For the text-containing cell, return its midpoint in (X, Y) coordinate format. 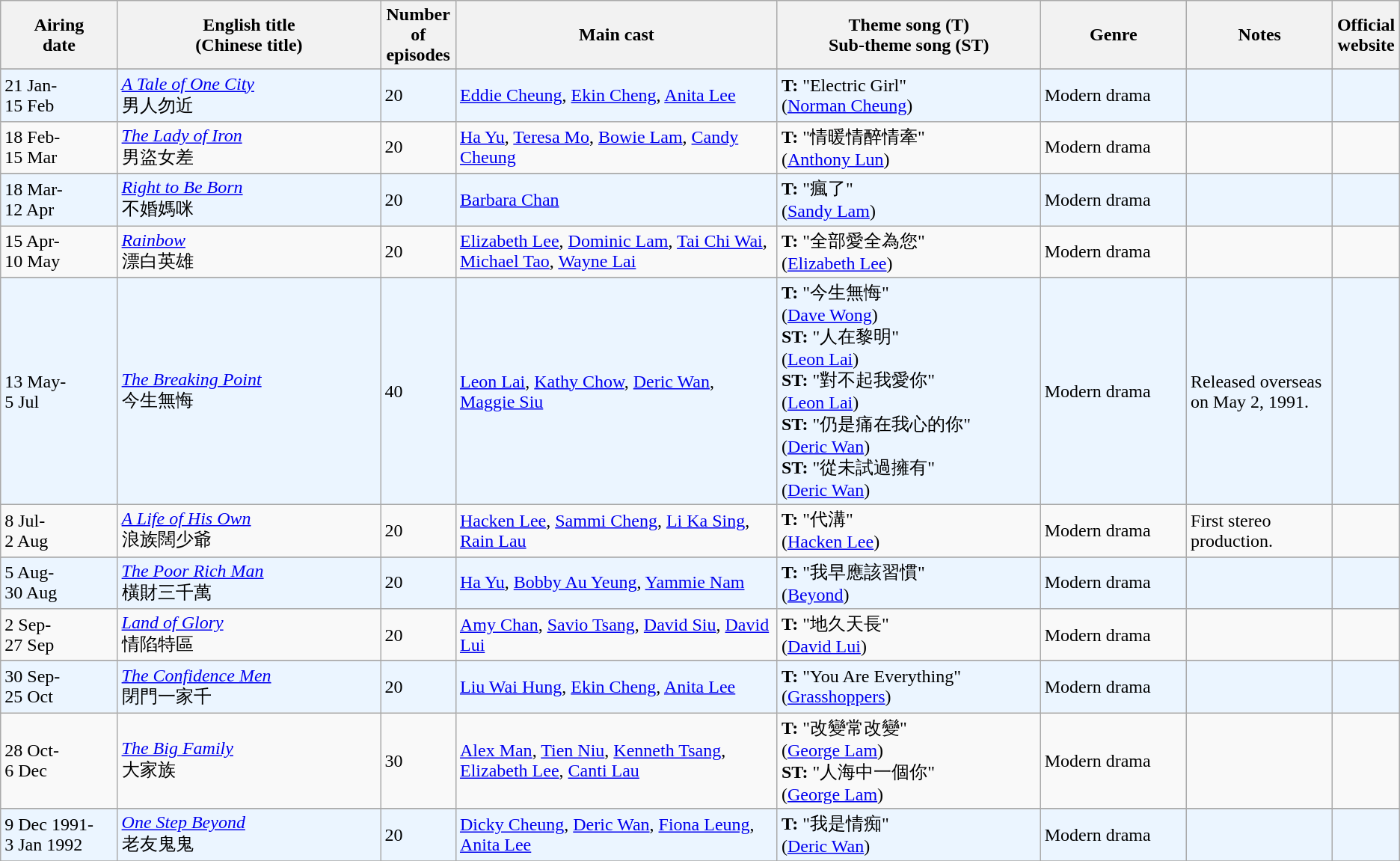
The Big Family 大家族 (249, 761)
T: "改變常改變" (George Lam)ST: "人海中一個你" (George Lam) (909, 761)
Alex Man, Tien Niu, Kenneth Tsang, Elizabeth Lee, Canti Lau (616, 761)
5 Aug- 30 Aug (59, 583)
T: "情暖情醉情牽" (Anthony Lun) (909, 147)
Right to Be Born 不婚媽咪 (249, 200)
9 Dec 1991- 3 Jan 1992 (59, 835)
A Life of His Own 浪族闊少爺 (249, 531)
T: "You Are Everything" (Grasshoppers) (909, 687)
28 Oct- 6 Dec (59, 761)
Theme song (T) Sub-theme song (ST) (909, 35)
T: "我早應該習慣" (Beyond) (909, 583)
30 (419, 761)
T: "瘋了" (Sandy Lam) (909, 200)
Barbara Chan (616, 200)
15 Apr- 10 May (59, 252)
2 Sep- 27 Sep (59, 635)
Elizabeth Lee, Dominic Lam, Tai Chi Wai, Michael Tao, Wayne Lai (616, 252)
Leon Lai, Kathy Chow, Deric Wan, Maggie Siu (616, 391)
Amy Chan, Savio Tsang, David Siu, David Lui (616, 635)
8 Jul- 2 Aug (59, 531)
Ha Yu, Bobby Au Yeung, Yammie Nam (616, 583)
T: "我是情痴" (Deric Wan) (909, 835)
Land of Glory 情陷特區 (249, 635)
T: "全部愛全為您" (Elizabeth Lee) (909, 252)
The Poor Rich Man 橫財三千萬 (249, 583)
T: "地久天長" (David Lui) (909, 635)
One Step Beyond 老友鬼鬼 (249, 835)
21 Jan- 15 Feb (59, 96)
Airingdate (59, 35)
Rainbow 漂白英雄 (249, 252)
First stereo production. (1259, 531)
English title (Chinese title) (249, 35)
18 Feb- 15 Mar (59, 147)
Genre (1113, 35)
13 May- 5 Jul (59, 391)
T: "Electric Girl" (Norman Cheung) (909, 96)
Number of episodes (419, 35)
The Confidence Men 閉門一家千 (249, 687)
T: "代溝" (Hacken Lee) (909, 531)
Main cast (616, 35)
The Breaking Point 今生無悔 (249, 391)
Dicky Cheung, Deric Wan, Fiona Leung, Anita Lee (616, 835)
Liu Wai Hung, Ekin Cheng, Anita Lee (616, 687)
Notes (1259, 35)
18 Mar- 12 Apr (59, 200)
A Tale of One City 男人勿近 (249, 96)
40 (419, 391)
Ha Yu, Teresa Mo, Bowie Lam, Candy Cheung (616, 147)
Official website (1366, 35)
The Lady of Iron 男盜女差 (249, 147)
Released overseas on May 2, 1991. (1259, 391)
Eddie Cheung, Ekin Cheng, Anita Lee (616, 96)
T: "今生無悔" (Dave Wong)ST: "人在黎明" (Leon Lai) ST: "對不起我愛你" (Leon Lai) ST: "仍是痛在我心的你" (Deric Wan) ST: "從未試過擁有" (Deric Wan) (909, 391)
30 Sep- 25 Oct (59, 687)
Hacken Lee, Sammi Cheng, Li Ka Sing, Rain Lau (616, 531)
